From the cell containing the given text, extract its center point as (x, y) coordinate. 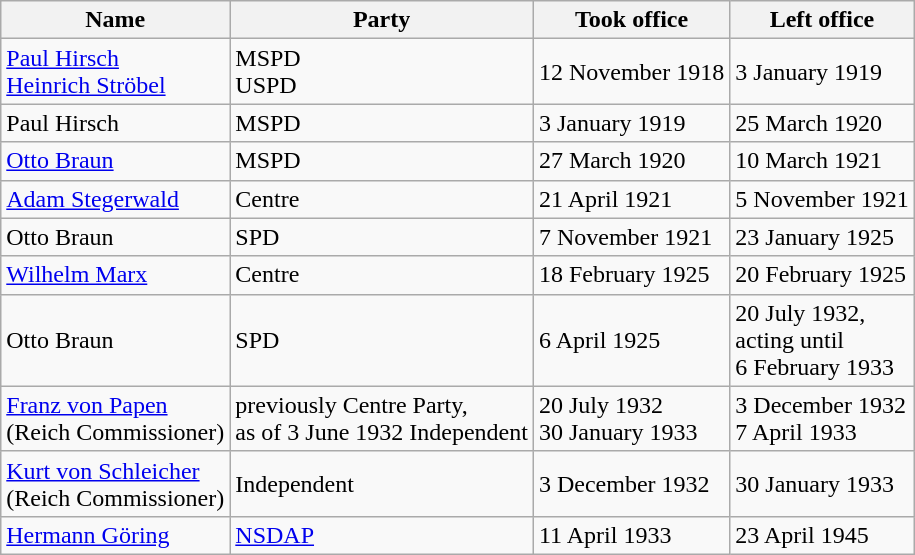
21 April 1921 (631, 199)
Adam Stegerwald (116, 199)
20 July 1932,acting until6 February 1933 (822, 340)
Left office (822, 20)
20 February 1925 (822, 275)
Wilhelm Marx (116, 275)
7 November 1921 (631, 237)
previously Centre Party,as of 3 June 1932 Independent (382, 418)
Paul HirschHeinrich Ströbel (116, 72)
Hermann Göring (116, 535)
27 March 1920 (631, 161)
12 November 1918 (631, 72)
11 April 1933 (631, 535)
3 December 19327 April 1933 (822, 418)
10 March 1921 (822, 161)
23 April 1945 (822, 535)
3 December 1932 (631, 484)
Franz von Papen(Reich Commissioner) (116, 418)
MSPDUSPD (382, 72)
Independent (382, 484)
NSDAP (382, 535)
Party (382, 20)
20 July 193230 January 1933 (631, 418)
25 March 1920 (822, 123)
Name (116, 20)
23 January 1925 (822, 237)
Kurt von Schleicher(Reich Commissioner) (116, 484)
5 November 1921 (822, 199)
Paul Hirsch (116, 123)
30 January 1933 (822, 484)
6 April 1925 (631, 340)
18 February 1925 (631, 275)
Took office (631, 20)
